Detect which cell encompasses the target text, then output its (x, y) center coordinate. 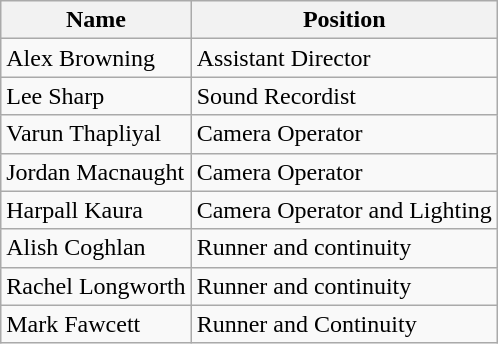
Assistant Director (344, 58)
Sound Recordist (344, 96)
Mark Fawcett (96, 324)
Alex Browning (96, 58)
Position (344, 20)
Name (96, 20)
Varun Thapliyal (96, 134)
Harpall Kaura (96, 210)
Jordan Macnaught (96, 172)
Rachel Longworth (96, 286)
Runner and Continuity (344, 324)
Lee Sharp (96, 96)
Camera Operator and Lighting (344, 210)
Alish Coghlan (96, 248)
